Scan for the cell matching the given text and deliver its [X, Y] coordinate at center. 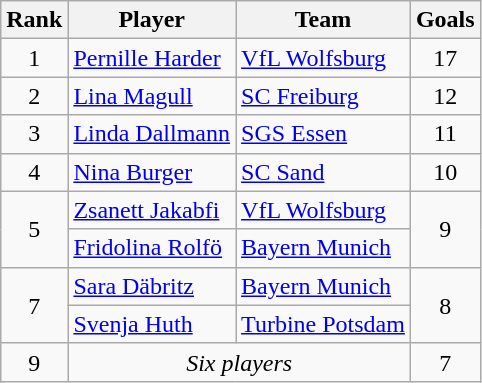
10 [445, 172]
Nina Burger [152, 172]
Fridolina Rolfö [152, 248]
Pernille Harder [152, 58]
4 [34, 172]
Six players [240, 362]
SC Freiburg [324, 96]
8 [445, 305]
12 [445, 96]
Rank [34, 20]
1 [34, 58]
Zsanett Jakabfi [152, 210]
5 [34, 229]
Linda Dallmann [152, 134]
Lina Magull [152, 96]
11 [445, 134]
SC Sand [324, 172]
Turbine Potsdam [324, 324]
Goals [445, 20]
Player [152, 20]
Svenja Huth [152, 324]
SGS Essen [324, 134]
2 [34, 96]
17 [445, 58]
3 [34, 134]
Sara Däbritz [152, 286]
Team [324, 20]
